Locate the cell with the specified text and output its [X, Y] center coordinate. 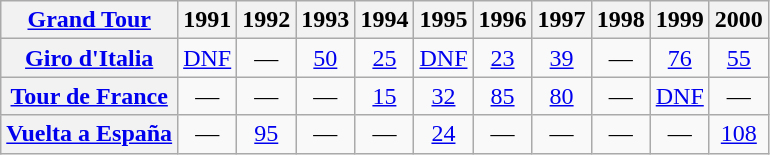
76 [680, 58]
108 [738, 134]
85 [502, 96]
23 [502, 58]
Tour de France [90, 96]
1996 [502, 20]
1994 [384, 20]
Giro d'Italia [90, 58]
55 [738, 58]
80 [562, 96]
1995 [444, 20]
1992 [266, 20]
2000 [738, 20]
32 [444, 96]
Vuelta a España [90, 134]
1998 [620, 20]
50 [326, 58]
1991 [208, 20]
1999 [680, 20]
39 [562, 58]
1993 [326, 20]
25 [384, 58]
1997 [562, 20]
24 [444, 134]
Grand Tour [90, 20]
15 [384, 96]
95 [266, 134]
